Provide the [X, Y] coordinate of the cell's center where the given text is located.  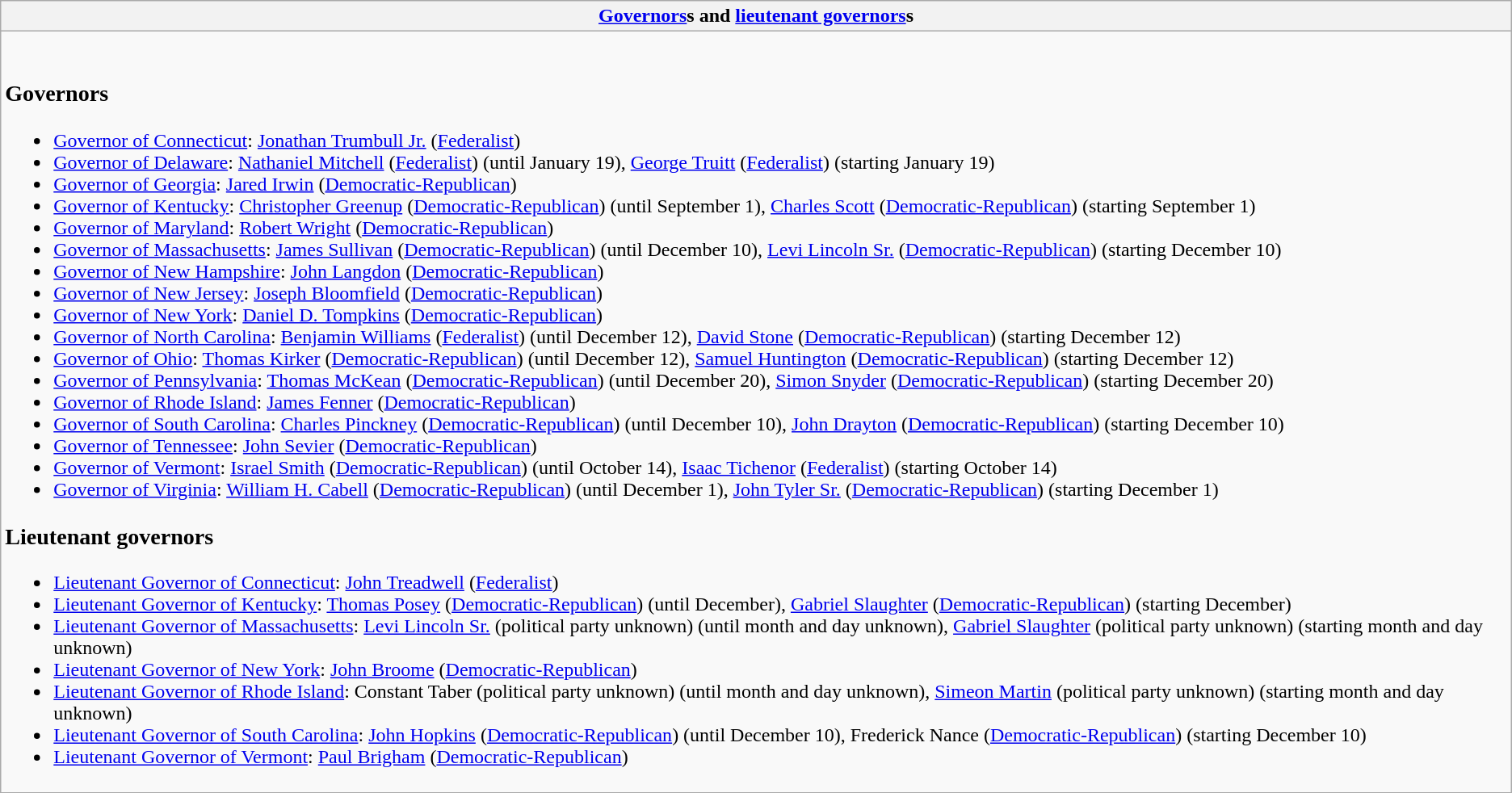
Governorss and lieutenant governorss [756, 16]
